Provide the (X, Y) coordinate of the cell's center where the given text is located.  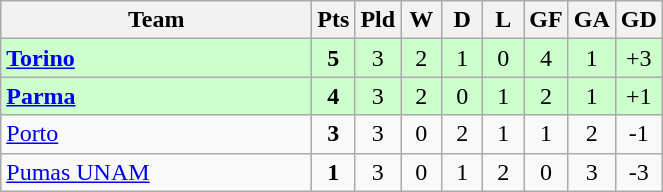
Pts (334, 20)
Porto (156, 134)
D (462, 20)
W (422, 20)
GA (592, 20)
GF (546, 20)
5 (334, 58)
Pumas UNAM (156, 172)
Torino (156, 58)
GD (638, 20)
Team (156, 20)
Pld (378, 20)
L (504, 20)
-3 (638, 172)
Parma (156, 96)
-1 (638, 134)
+1 (638, 96)
+3 (638, 58)
